Scan for the cell matching the given text and deliver its (x, y) coordinate at center. 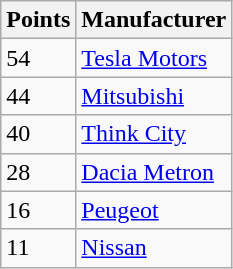
Manufacturer (154, 20)
11 (38, 248)
Peugeot (154, 210)
54 (38, 58)
Think City (154, 134)
16 (38, 210)
44 (38, 96)
40 (38, 134)
Dacia Metron (154, 172)
Mitsubishi (154, 96)
Tesla Motors (154, 58)
Nissan (154, 248)
28 (38, 172)
Points (38, 20)
